From the cell containing the given text, extract its center point as [X, Y] coordinate. 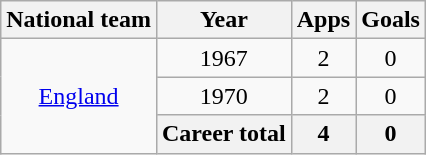
Goals [391, 20]
1970 [224, 96]
1967 [224, 58]
Career total [224, 134]
4 [323, 134]
National team [79, 20]
Apps [323, 20]
England [79, 96]
Year [224, 20]
